Return the [x, y] coordinate for the center point of the cell that contains the specified text.  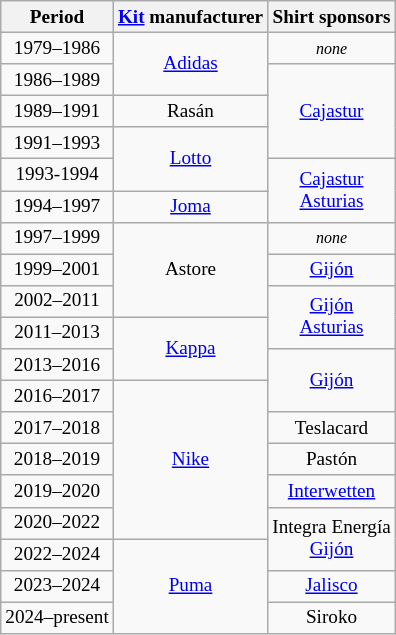
Cajastur [332, 112]
1993-1994 [58, 175]
Pastón [332, 460]
Lotto [190, 158]
2002–2011 [58, 301]
2018–2019 [58, 460]
1997–1999 [58, 238]
1991–1993 [58, 143]
Rasán [190, 111]
2024–present [58, 618]
CajasturAsturias [332, 190]
1999–2001 [58, 270]
GijónAsturias [332, 316]
Period [58, 17]
1989–1991 [58, 111]
Siroko [332, 618]
2020–2022 [58, 523]
2011–2013 [58, 333]
2013–2016 [58, 365]
Kit manufacturer [190, 17]
Teslacard [332, 428]
2022–2024 [58, 554]
Joma [190, 206]
Shirt sponsors [332, 17]
1979–1986 [58, 48]
2017–2018 [58, 428]
Puma [190, 586]
Jalisco [332, 586]
2023–2024 [58, 586]
Interwetten [332, 491]
Adidas [190, 64]
Integra EnergíaGijón [332, 538]
1994–1997 [58, 206]
2019–2020 [58, 491]
Kappa [190, 348]
Nike [190, 459]
Astore [190, 270]
2016–2017 [58, 396]
1986–1989 [58, 80]
